From the cell containing the given text, extract its center point as [x, y] coordinate. 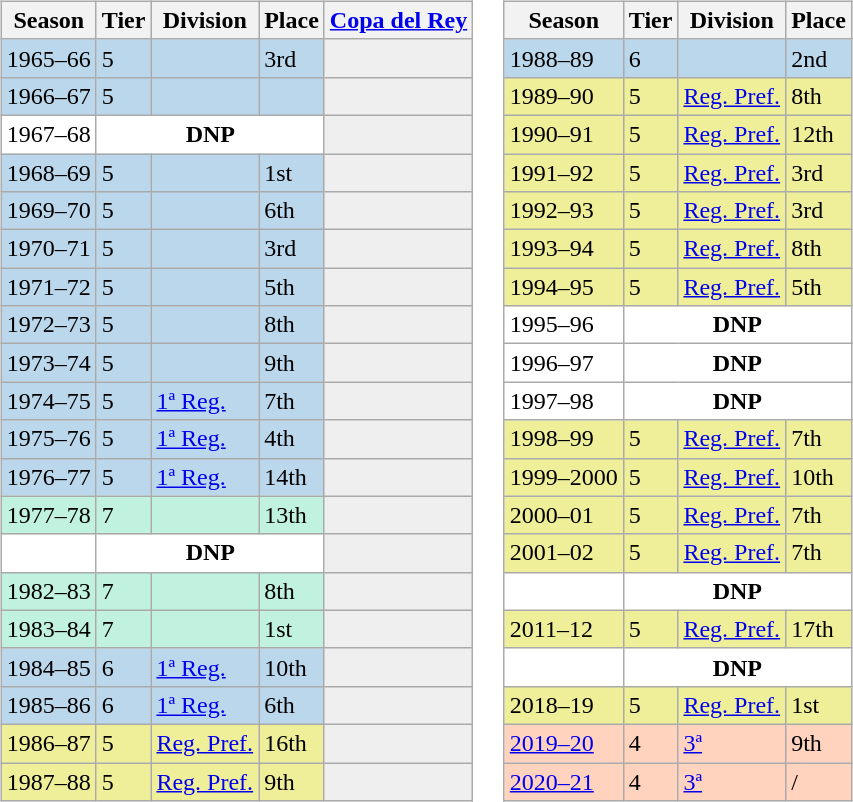
1983–84 [48, 629]
16th [292, 743]
1993–94 [564, 249]
1970–71 [48, 249]
4th [292, 439]
1971–72 [48, 287]
17th [819, 629]
2nd [819, 58]
1966–67 [48, 96]
14th [292, 477]
1998–99 [564, 439]
2001–02 [564, 553]
2018–19 [564, 705]
13th [292, 515]
1997–98 [564, 401]
/ [819, 781]
1977–78 [48, 515]
1967–68 [48, 134]
1973–74 [48, 363]
1965–66 [48, 58]
1994–95 [564, 287]
1995–96 [564, 325]
1969–70 [48, 211]
1974–75 [48, 401]
1987–88 [48, 781]
2020–21 [564, 781]
1999–2000 [564, 477]
1989–90 [564, 96]
1990–91 [564, 134]
1996–97 [564, 363]
Copa del Rey [398, 20]
1976–77 [48, 477]
1982–83 [48, 591]
2019–20 [564, 743]
1972–73 [48, 325]
1988–89 [564, 58]
2011–12 [564, 629]
1975–76 [48, 439]
1985–86 [48, 705]
2000–01 [564, 515]
1984–85 [48, 667]
1992–93 [564, 211]
1991–92 [564, 173]
12th [819, 134]
1986–87 [48, 743]
1968–69 [48, 173]
